Scan for the cell matching the given text and deliver its [X, Y] coordinate at center. 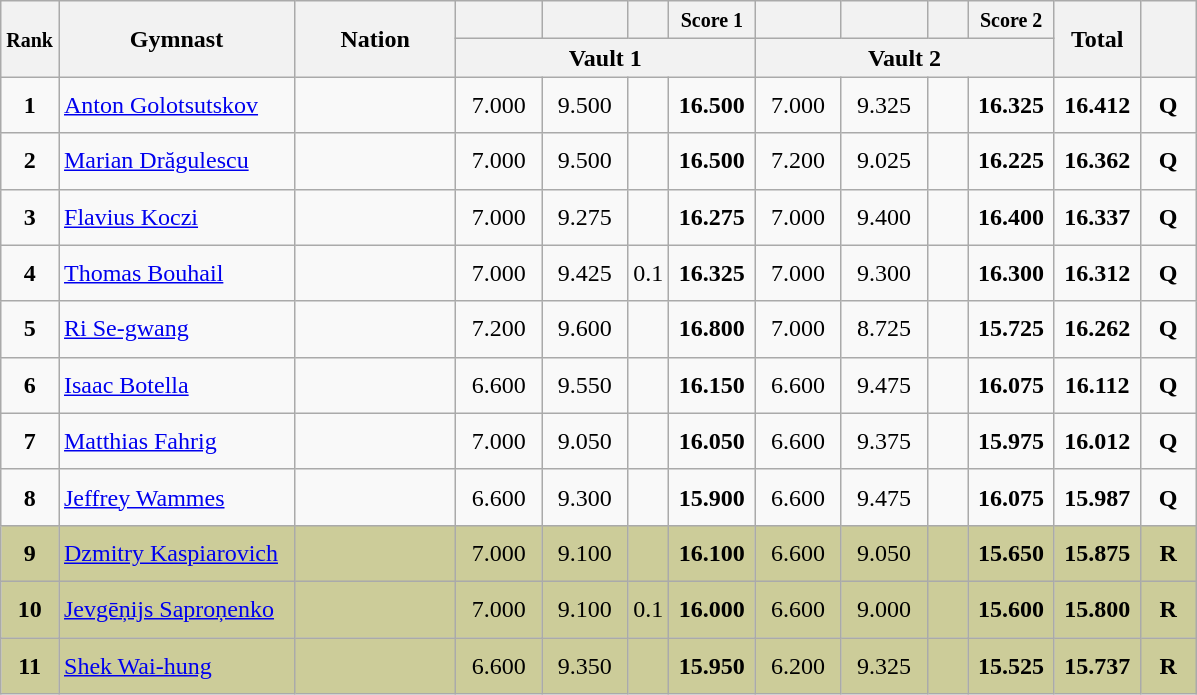
16.337 [1097, 217]
9.025 [884, 161]
16.312 [1097, 273]
16.400 [1011, 217]
9 [30, 553]
15.650 [1011, 553]
15.525 [1011, 666]
5 [30, 329]
Nation [376, 39]
Jevgēņijs Saproņenko [176, 609]
15.975 [1011, 441]
Shek Wai-hung [176, 666]
9.550 [585, 385]
15.900 [712, 497]
16.012 [1097, 441]
16.262 [1097, 329]
15.875 [1097, 553]
2 [30, 161]
8 [30, 497]
1 [30, 105]
9.000 [884, 609]
10 [30, 609]
15.800 [1097, 609]
6.200 [798, 666]
7 [30, 441]
15.737 [1097, 666]
8.725 [884, 329]
15.725 [1011, 329]
Thomas Bouhail [176, 273]
Marian Drăgulescu [176, 161]
16.275 [712, 217]
Vault 2 [904, 58]
11 [30, 666]
4 [30, 273]
16.112 [1097, 385]
16.000 [712, 609]
16.050 [712, 441]
16.300 [1011, 273]
Rank [30, 39]
15.950 [712, 666]
3 [30, 217]
16.100 [712, 553]
9.425 [585, 273]
16.150 [712, 385]
16.225 [1011, 161]
16.800 [712, 329]
Isaac Botella [176, 385]
Ri Se-gwang [176, 329]
Matthias Fahrig [176, 441]
9.375 [884, 441]
9.275 [585, 217]
Total [1097, 39]
Gymnast [176, 39]
15.600 [1011, 609]
Score 2 [1011, 20]
9.600 [585, 329]
Score 1 [712, 20]
16.362 [1097, 161]
15.987 [1097, 497]
9.400 [884, 217]
Dzmitry Kaspiarovich [176, 553]
16.412 [1097, 105]
Vault 1 [606, 58]
Jeffrey Wammes [176, 497]
9.350 [585, 666]
Flavius Koczi [176, 217]
6 [30, 385]
Anton Golotsutskov [176, 105]
